From the cell containing the given text, extract its center point as (x, y) coordinate. 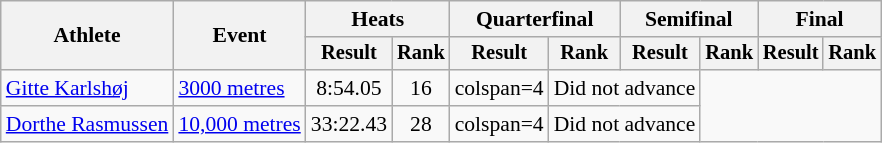
Semifinal (689, 19)
Athlete (88, 36)
Event (239, 36)
16 (421, 88)
Final (820, 19)
28 (421, 124)
Heats (378, 19)
10,000 metres (239, 124)
Quarterfinal (535, 19)
8:54.05 (349, 88)
Dorthe Rasmussen (88, 124)
Gitte Karlshøj (88, 88)
3000 metres (239, 88)
33:22.43 (349, 124)
